Pinpoint the cell where the given text exists, returning its (x, y) midpoint coordinate. 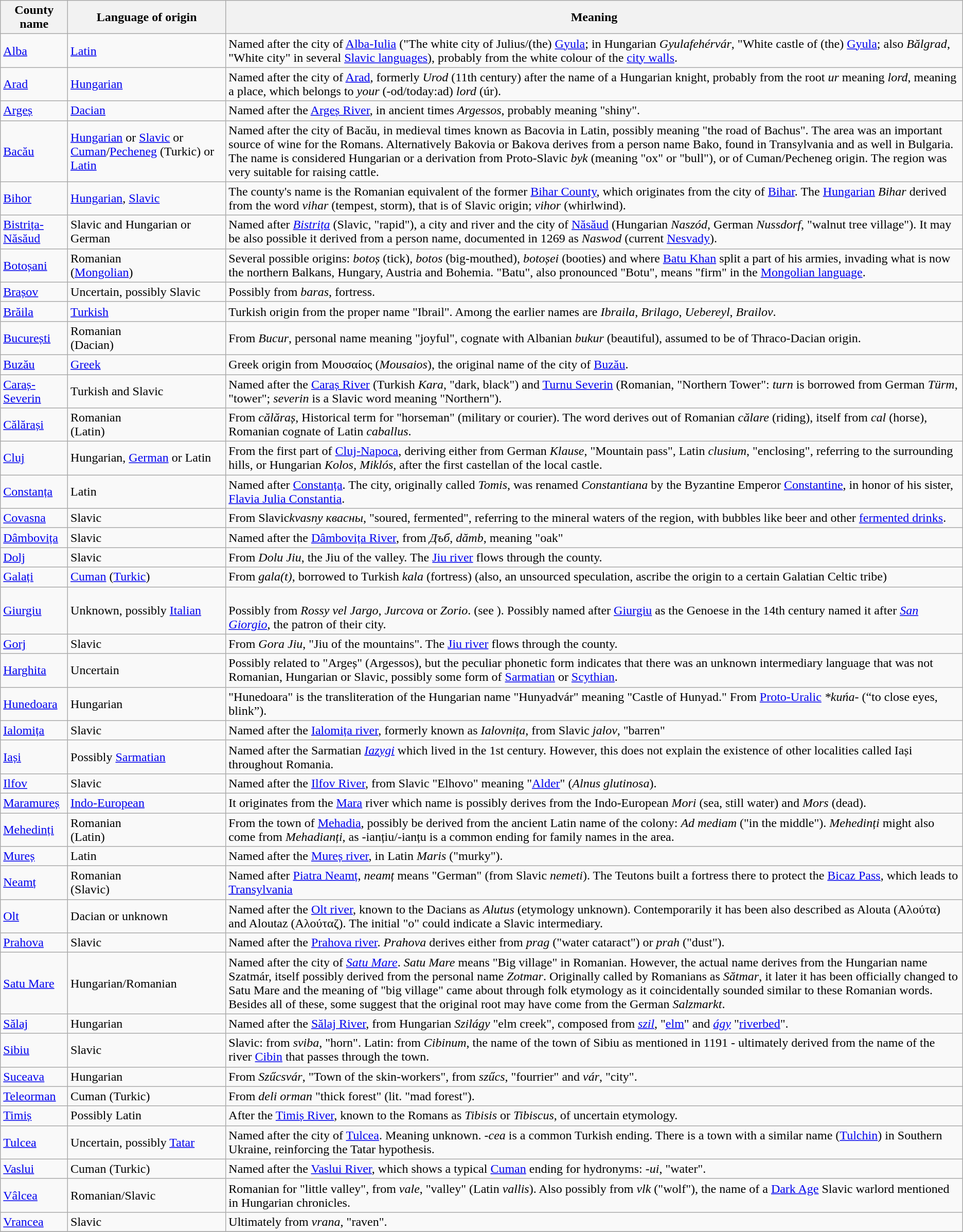
Named after the Prahova river. Prahova derives either from prag ("water cataract") or prah ("dust"). (594, 943)
Mehedinți (34, 830)
Buzău (34, 364)
Language of origin (147, 17)
Ultimately from vrana, "raven". (594, 1222)
Olt (34, 916)
Ialomița (34, 730)
Satu Mare (34, 983)
Named after the Mureș river, in Latin Maris ("murky"). (594, 856)
Uncertain, possibly Tatar (147, 1142)
Turkish (147, 311)
Ilfov (34, 783)
Mureș (34, 856)
Arad (34, 84)
From Dolu Jiu, the Jiu of the valley. The Jiu river flows through the county. (594, 557)
Gorj (34, 644)
Named after the Dâmbovița River, from Дъб, dămb, meaning "oak" (594, 538)
Meaning (594, 17)
Dolj (34, 557)
Named after the Ilfov River, from Slavic "Elhovo" meaning "Alder" (Alnus glutinosa). (594, 783)
Greek origin from Μουσαίος (Mousaios), the original name of the city of Buzău. (594, 364)
From gala(t), borrowed to Turkish kala (fortress) (also, an unsourced speculation, ascribe the origin to a certain Galatian Celtic tribe) (594, 577)
Named after the Ialomița river, formerly known as Ialovnița, from Slavic jalov, "barren" (594, 730)
Hungarian, Slavic (147, 199)
Botoșani (34, 266)
From deli orman "thick forest" (lit. "mad forest"). (594, 1096)
Prahova (34, 943)
Timiș (34, 1116)
Named after the Vaslui River, which shows a typical Cuman ending for hydronyms: -ui, "water". (594, 1169)
Caraș-Severin (34, 391)
Dacian or unknown (147, 916)
Călărași (34, 425)
Possibly Latin (147, 1116)
Romanian(Slavic) (147, 883)
Alba (34, 50)
Galați (34, 577)
Brașov (34, 292)
Hungarian/Romanian (147, 983)
Bistrița-Năsăud (34, 232)
Vâlcea (34, 1195)
Argeș (34, 111)
Dâmbovița (34, 538)
Possibly Sarmatian (147, 756)
Neamț (34, 883)
Teleorman (34, 1096)
Romanian/Slavic (147, 1195)
Iași (34, 756)
Brăila (34, 311)
Giurgiu (34, 610)
From Bucur, personal name meaning "joyful", cognate with Albanian bukur (beautiful), assumed to be of Thraco-Dacian origin. (594, 338)
Named after the Argeș River, in ancient times Argessos, probably meaning "shiny". (594, 111)
After the Timiș River, known to the Romans as Tibisis or Tibiscus, of uncertain etymology. (594, 1116)
From Slavickvasny квасны, "soured, fermented", referring to the mineral waters of the region, with bubbles like beer and other fermented drinks. (594, 518)
Hungarian or Slavic or Cuman/Pecheneg (Turkic) or Latin (147, 151)
Indo-European (147, 803)
Sibiu (34, 1050)
Slavic and Hungarian or German (147, 232)
Covasna (34, 518)
Tulcea (34, 1142)
From Gora Jiu, "Jiu of the mountains". The Jiu river flows through the county. (594, 644)
Uncertain (147, 670)
Bacău (34, 151)
Named after the Sălaj River, from Hungarian Szilágy "elm creek", composed from szil, "elm" and ágy "riverbed". (594, 1024)
Sălaj (34, 1024)
București (34, 338)
Turkish origin from the proper name "Ibrail". Among the earlier names are Ibraila, Brilago, Uebereyl, Brailov. (594, 311)
From Szűcsvár, "Town of the skin-workers", from szűcs, "fourrier" and vár, "city". (594, 1077)
It originates from the Mara river which name is possibly derives from the Indo-European Mori (sea, still water) and Mors (dead). (594, 803)
Romanian(Mongolian) (147, 266)
Turkish and Slavic (147, 391)
Bihor (34, 199)
Possibly from baras, fortress. (594, 292)
Maramureș (34, 803)
"Hunedoara" is the transliteration of the Hungarian name "Hunyadvár" meaning "Castle of Hunyad." From Proto-Uralic *kuńa- (“to close eyes, blink”). (594, 704)
Uncertain, possibly Slavic (147, 292)
Unknown, possibly Italian (147, 610)
Suceava (34, 1077)
County name (34, 17)
Constanța (34, 492)
Dacian (147, 111)
Hunedoara (34, 704)
Romanian(Dacian) (147, 338)
Harghita (34, 670)
Vaslui (34, 1169)
Vrancea (34, 1222)
Cluj (34, 458)
Hungarian, German or Latin (147, 458)
Greek (147, 364)
